Scan for the cell matching the given text and deliver its (x, y) coordinate at center. 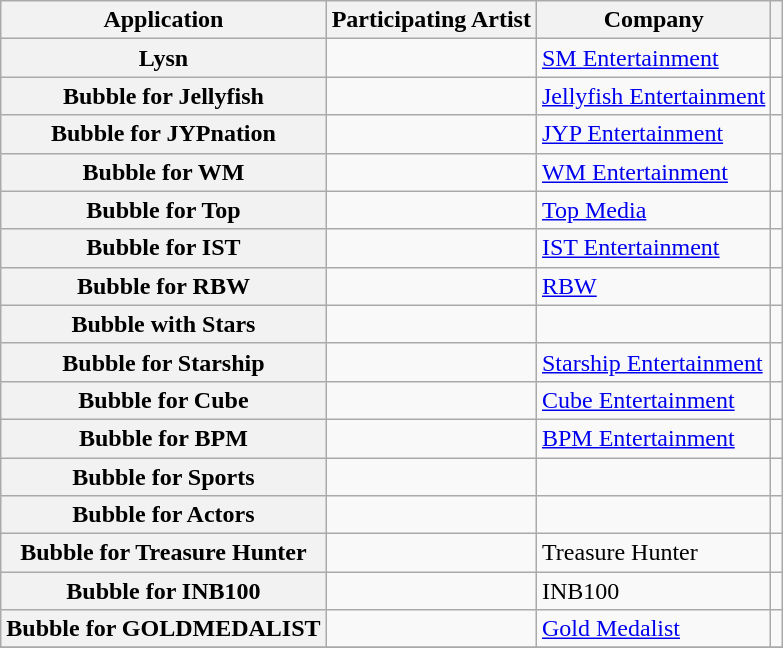
INB100 (653, 591)
BPM Entertainment (653, 438)
Bubble for Cube (164, 400)
Application (164, 20)
SM Entertainment (653, 58)
Bubble for Treasure Hunter (164, 553)
Participating Artist (431, 20)
Bubble for WM (164, 172)
Lysn (164, 58)
Bubble for Starship (164, 362)
JYP Entertainment (653, 134)
Bubble for Top (164, 210)
Gold Medalist (653, 629)
Jellyfish Entertainment (653, 96)
Bubble for INB100 (164, 591)
Bubble for GOLDMEDALIST (164, 629)
Bubble for BPM (164, 438)
WM Entertainment (653, 172)
Bubble for IST (164, 248)
RBW (653, 286)
Treasure Hunter (653, 553)
Bubble for Sports (164, 477)
Company (653, 20)
Bubble for JYPnation (164, 134)
Starship Entertainment (653, 362)
Bubble for Actors (164, 515)
Bubble with Stars (164, 324)
Cube Entertainment (653, 400)
Bubble for Jellyfish (164, 96)
Top Media (653, 210)
Bubble for RBW (164, 286)
IST Entertainment (653, 248)
